Output the (X, Y) coordinate of the center of the cell containing the given text.  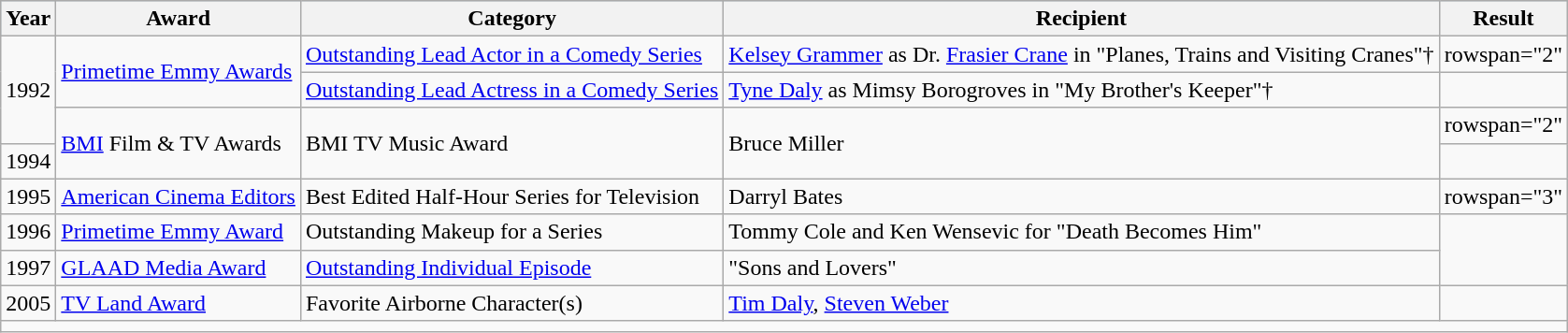
TV Land Award (179, 303)
American Cinema Editors (179, 196)
Outstanding Makeup for a Series (511, 232)
BMI Film & TV Awards (179, 143)
Darryl Bates (1081, 196)
1992 (28, 90)
rowspan="3" (1503, 196)
Best Edited Half-Hour Series for Television (511, 196)
Award (179, 19)
Tommy Cole and Ken Wensevic for "Death Becomes Him" (1081, 232)
Favorite Airborne Character(s) (511, 303)
GLAAD Media Award (179, 268)
Tim Daly, Steven Weber (1081, 303)
1997 (28, 268)
Primetime Emmy Award (179, 232)
Outstanding Individual Episode (511, 268)
Kelsey Grammer as Dr. Frasier Crane in "Planes, Trains and Visiting Cranes"† (1081, 54)
1995 (28, 196)
1994 (28, 161)
Category (511, 19)
Outstanding Lead Actress in a Comedy Series (511, 90)
Bruce Miller (1081, 143)
2005 (28, 303)
Primetime Emmy Awards (179, 72)
"Sons and Lovers" (1081, 268)
Tyne Daly as Mimsy Borogroves in "My Brother's Keeper"† (1081, 90)
Result (1503, 19)
Year (28, 19)
Recipient (1081, 19)
1996 (28, 232)
BMI TV Music Award (511, 143)
Outstanding Lead Actor in a Comedy Series (511, 54)
